Identify which cell holds the provided text, then report its [x, y] central coordinate. 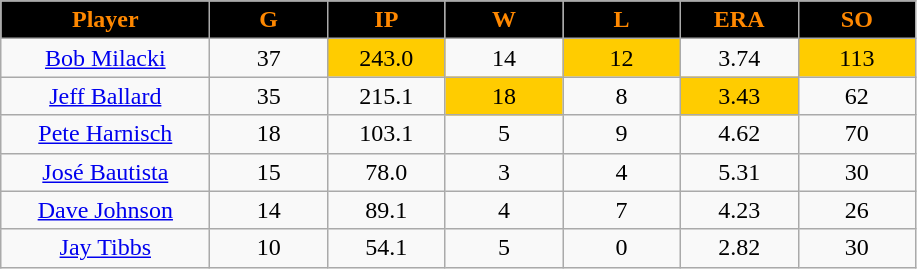
5.31 [739, 172]
Pete Harnisch [106, 134]
62 [857, 96]
15 [269, 172]
José Bautista [106, 172]
Jeff Ballard [106, 96]
IP [386, 20]
10 [269, 248]
54.1 [386, 248]
35 [269, 96]
26 [857, 210]
4.23 [739, 210]
12 [622, 58]
Dave Johnson [106, 210]
L [622, 20]
3 [504, 172]
4.62 [739, 134]
103.1 [386, 134]
9 [622, 134]
ERA [739, 20]
37 [269, 58]
W [504, 20]
Bob Milacki [106, 58]
SO [857, 20]
70 [857, 134]
G [269, 20]
3.74 [739, 58]
0 [622, 248]
215.1 [386, 96]
89.1 [386, 210]
243.0 [386, 58]
Player [106, 20]
78.0 [386, 172]
3.43 [739, 96]
Jay Tibbs [106, 248]
2.82 [739, 248]
113 [857, 58]
8 [622, 96]
7 [622, 210]
